Pinpoint the cell where the given text exists, returning its (X, Y) midpoint coordinate. 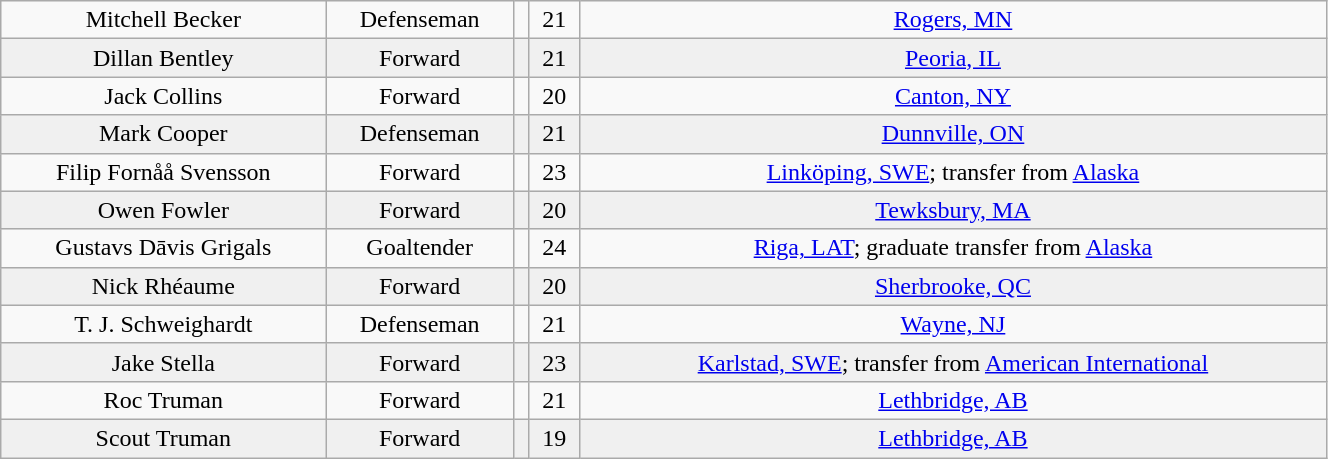
Canton, NY (952, 96)
Rogers, MN (952, 20)
Gustavs Dāvis Grigals (164, 248)
Goaltender (420, 248)
Jake Stella (164, 362)
Tewksbury, MA (952, 210)
Filip Fornåå Svensson (164, 172)
T. J. Schweighardt (164, 324)
Mark Cooper (164, 134)
Owen Fowler (164, 210)
Roc Truman (164, 400)
Sherbrooke, QC (952, 286)
24 (554, 248)
19 (554, 438)
Jack Collins (164, 96)
Wayne, NJ (952, 324)
Linköping, SWE; transfer from Alaska (952, 172)
Nick Rhéaume (164, 286)
Riga, LAT; graduate transfer from Alaska (952, 248)
Scout Truman (164, 438)
Dunnville, ON (952, 134)
Peoria, IL (952, 58)
Karlstad, SWE; transfer from American International (952, 362)
Dillan Bentley (164, 58)
Mitchell Becker (164, 20)
